Identify which cell holds the provided text, then report its (x, y) central coordinate. 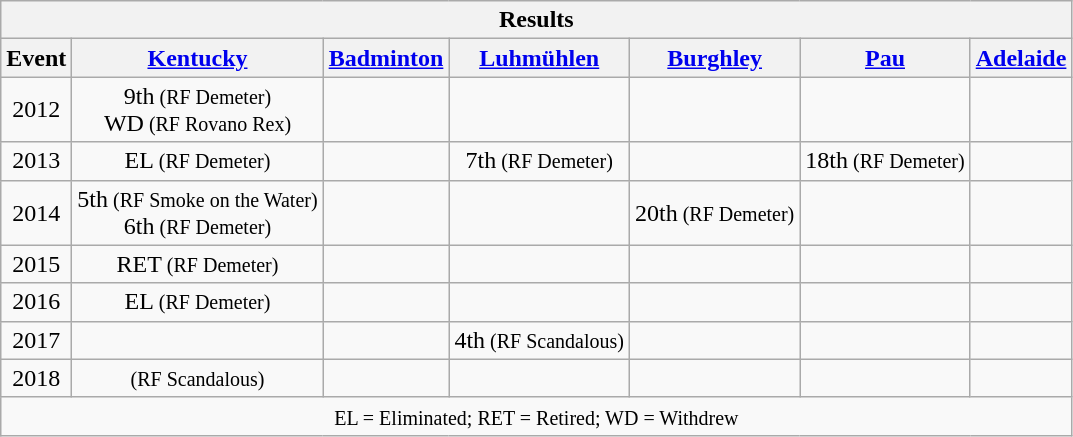
2012 (36, 110)
Kentucky (198, 58)
2014 (36, 212)
(RF Scandalous) (198, 378)
Badminton (386, 58)
RET (RF Demeter) (198, 264)
2013 (36, 161)
18th (RF Demeter) (885, 161)
Adelaide (1021, 58)
Burghley (714, 58)
9th (RF Demeter)WD (RF Rovano Rex) (198, 110)
2017 (36, 340)
Pau (885, 58)
20th (RF Demeter) (714, 212)
7th (RF Demeter) (540, 161)
2015 (36, 264)
4th (RF Scandalous) (540, 340)
Results (536, 20)
Event (36, 58)
2018 (36, 378)
Luhmühlen (540, 58)
EL = Eliminated; RET = Retired; WD = Withdrew (536, 416)
2016 (36, 302)
5th (RF Smoke on the Water)6th (RF Demeter) (198, 212)
